Capture the cell that displays the provided text and extract its (x, y) central coordinate. 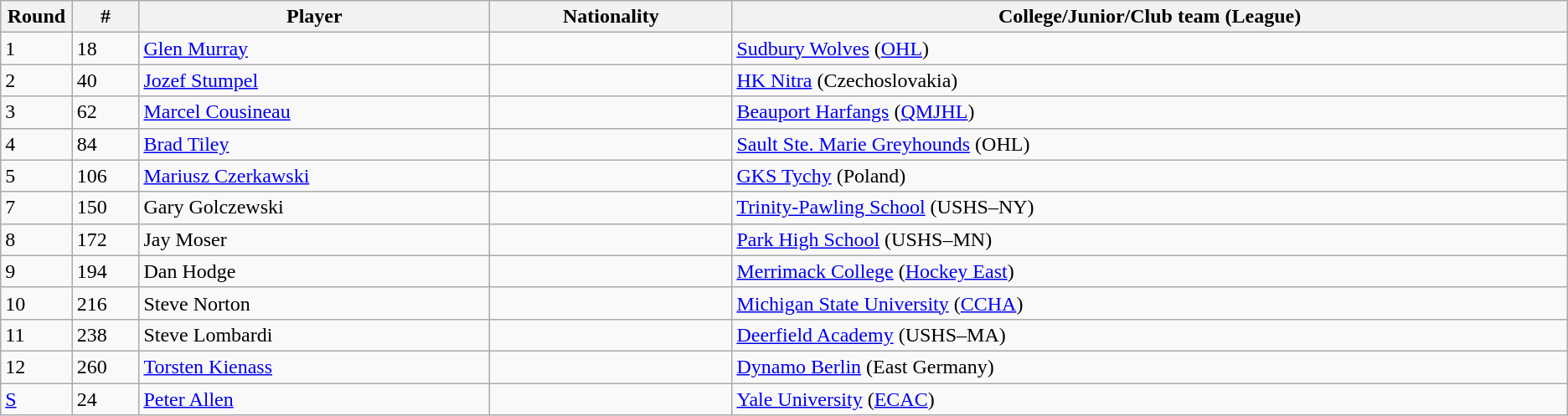
S (37, 399)
40 (106, 80)
HK Nitra (Czechoslovakia) (1149, 80)
2 (37, 80)
Jay Moser (315, 239)
Steve Lombardi (315, 335)
1 (37, 49)
Merrimack College (Hockey East) (1149, 271)
College/Junior/Club team (League) (1149, 17)
Mariusz Czerkawski (315, 176)
Park High School (USHS–MN) (1149, 239)
24 (106, 399)
Gary Golczewski (315, 208)
Nationality (611, 17)
238 (106, 335)
3 (37, 112)
8 (37, 239)
18 (106, 49)
62 (106, 112)
Sudbury Wolves (OHL) (1149, 49)
GKS Tychy (Poland) (1149, 176)
Marcel Cousineau (315, 112)
# (106, 17)
Sault Ste. Marie Greyhounds (OHL) (1149, 144)
194 (106, 271)
84 (106, 144)
12 (37, 367)
Michigan State University (CCHA) (1149, 303)
Steve Norton (315, 303)
5 (37, 176)
Beauport Harfangs (QMJHL) (1149, 112)
216 (106, 303)
Jozef Stumpel (315, 80)
Round (37, 17)
10 (37, 303)
172 (106, 239)
Glen Murray (315, 49)
Torsten Kienass (315, 367)
Yale University (ECAC) (1149, 399)
106 (106, 176)
Dan Hodge (315, 271)
Trinity-Pawling School (USHS–NY) (1149, 208)
7 (37, 208)
150 (106, 208)
Player (315, 17)
Deerfield Academy (USHS–MA) (1149, 335)
11 (37, 335)
9 (37, 271)
Peter Allen (315, 399)
Dynamo Berlin (East Germany) (1149, 367)
260 (106, 367)
Brad Tiley (315, 144)
4 (37, 144)
